Output the (x, y) coordinate of the center of the cell containing the given text.  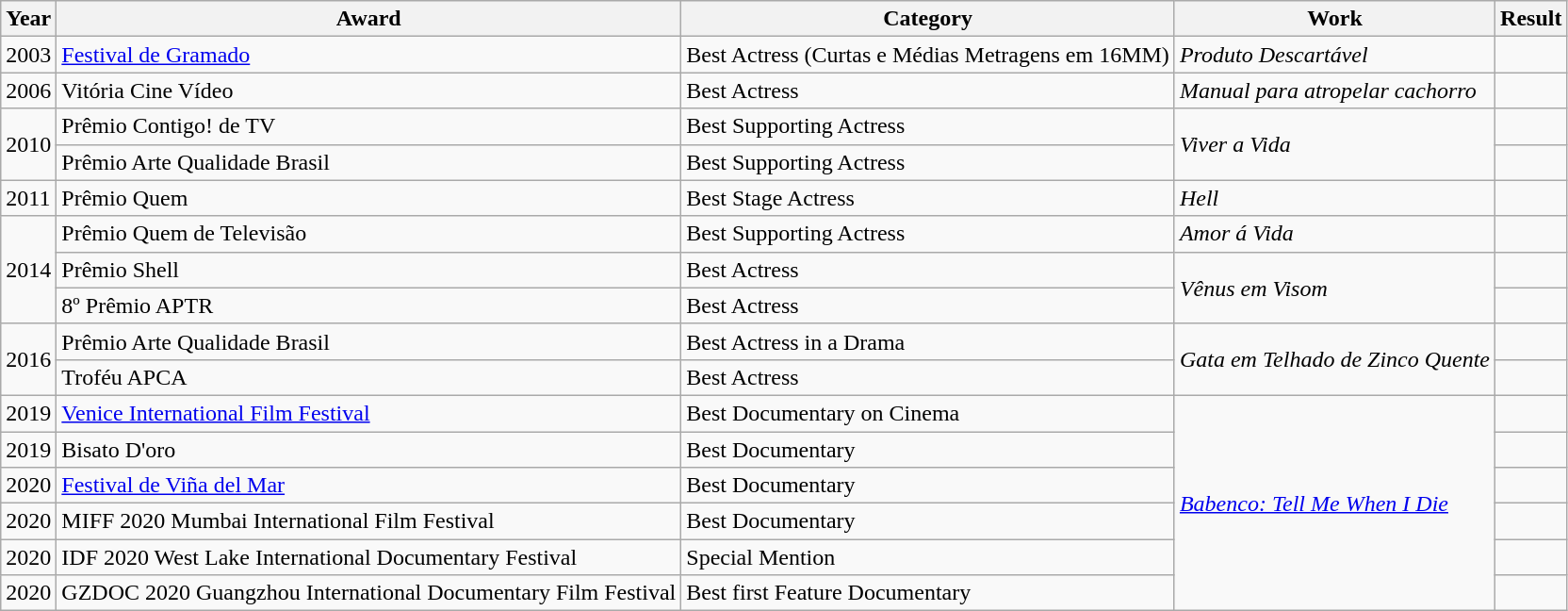
Hell (1334, 198)
Venice International Film Festival (369, 413)
Bisato D'oro (369, 450)
Produto Descartável (1334, 55)
Prêmio Shell (369, 270)
2014 (28, 270)
Award (369, 19)
Festival de Gramado (369, 55)
Special Mention (928, 557)
Year (28, 19)
Prêmio Quem de Televisão (369, 234)
Best Actress in a Drama (928, 341)
Category (928, 19)
Manual para atropelar cachorro (1334, 91)
Best first Feature Documentary (928, 593)
2016 (28, 359)
Festival de Viña del Mar (369, 486)
2011 (28, 198)
Troféu APCA (369, 377)
Best Actress (Curtas e Médias Metragens em 16MM) (928, 55)
Prêmio Quem (369, 198)
GZDOC 2020 Guangzhou International Documentary Film Festival (369, 593)
Vênus em Visom (1334, 288)
Babenco: Tell Me When I Die (1334, 503)
Result (1531, 19)
IDF 2020 West Lake International Documentary Festival (369, 557)
Gata em Telhado de Zinco Quente (1334, 359)
8º Prêmio APTR (369, 305)
Amor á Vida (1334, 234)
Best Stage Actress (928, 198)
Viver a Vida (1334, 144)
Prêmio Contigo! de TV (369, 126)
Work (1334, 19)
MIFF 2020 Mumbai International Film Festival (369, 521)
2010 (28, 144)
Best Documentary on Cinema (928, 413)
2003 (28, 55)
Vitória Cine Vídeo (369, 91)
2006 (28, 91)
